Extract the (X, Y) coordinate from the center of the cell holding the provided text.  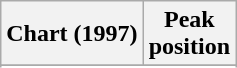
Peakposition (189, 34)
Chart (1997) (72, 34)
